Determine the (X, Y) coordinate at the center of the cell enclosing the given text.  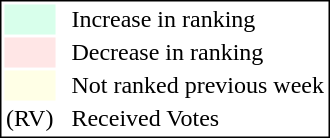
(RV) (29, 119)
Not ranked previous week (198, 85)
Decrease in ranking (198, 53)
Increase in ranking (198, 19)
Received Votes (198, 119)
